Search for the cell housing the specified text and yield its [x, y] center coordinate. 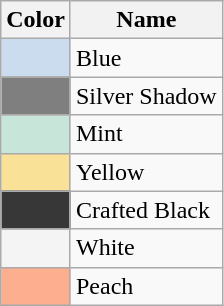
Yellow [146, 172]
Mint [146, 134]
Blue [146, 58]
Silver Shadow [146, 96]
Crafted Black [146, 210]
Color [36, 20]
Peach [146, 286]
Name [146, 20]
White [146, 248]
